Scan for the cell matching the given text and deliver its (X, Y) coordinate at center. 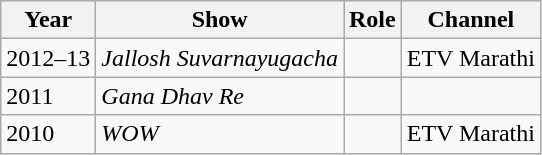
2012–13 (48, 58)
Role (373, 20)
2011 (48, 96)
Channel (470, 20)
WOW (220, 134)
Year (48, 20)
Jallosh Suvarnayugacha (220, 58)
Show (220, 20)
Gana Dhav Re (220, 96)
2010 (48, 134)
